Provide the [x, y] coordinate of the cell's center where the given text is located.  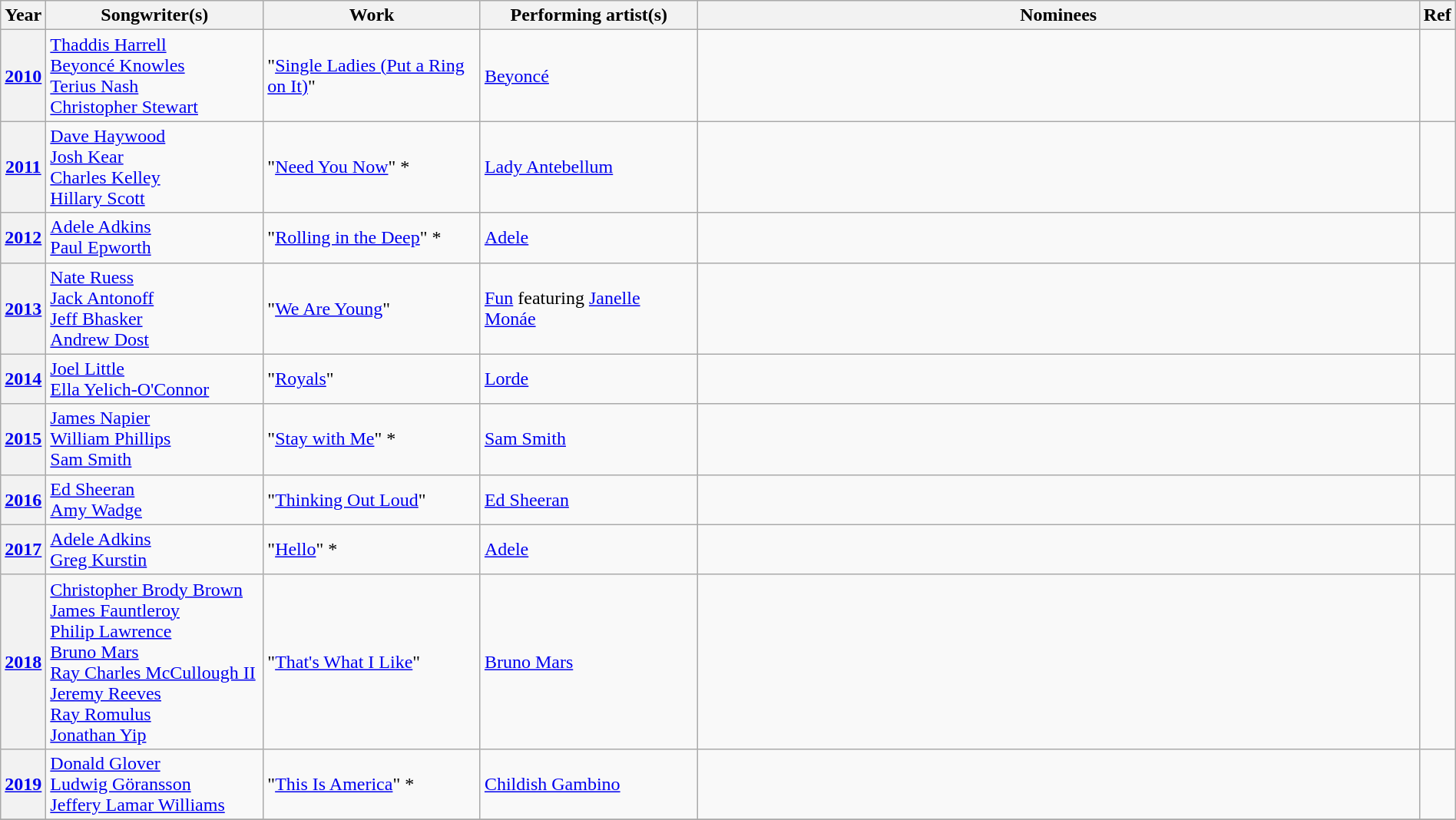
2010 [23, 75]
Performing artist(s) [588, 15]
"That's What I Like" [372, 662]
Ed Sheeran [588, 499]
2019 [23, 784]
Fun featuring Janelle Monáe [588, 309]
"Need You Now" * [372, 167]
Adele AdkinsPaul Epworth [155, 238]
Work [372, 15]
Ref [1438, 15]
Beyoncé [588, 75]
Joel LittleElla Yelich-O'Connor [155, 379]
Childish Gambino [588, 784]
Sam Smith [588, 439]
Christopher Brody BrownJames FauntleroyPhilip LawrenceBruno MarsRay Charles McCullough IIJeremy ReevesRay RomulusJonathan Yip [155, 662]
Songwriter(s) [155, 15]
"Stay with Me" * [372, 439]
2018 [23, 662]
"Single Ladies (Put a Ring on It)" [372, 75]
Donald GloverLudwig GöranssonJeffery Lamar Williams [155, 784]
"Thinking Out Loud" [372, 499]
"Royals" [372, 379]
2016 [23, 499]
Bruno Mars [588, 662]
"Hello" * [372, 550]
Lady Antebellum [588, 167]
Ed SheeranAmy Wadge [155, 499]
2013 [23, 309]
2014 [23, 379]
2015 [23, 439]
2017 [23, 550]
Adele AdkinsGreg Kurstin [155, 550]
Lorde [588, 379]
"Rolling in the Deep" * [372, 238]
Thaddis HarrellBeyoncé KnowlesTerius NashChristopher Stewart [155, 75]
"We Are Young" [372, 309]
2012 [23, 238]
Dave HaywoodJosh KearCharles KelleyHillary Scott [155, 167]
Nominees [1058, 15]
James NapierWilliam PhillipsSam Smith [155, 439]
Year [23, 15]
2011 [23, 167]
Nate RuessJack AntonoffJeff BhaskerAndrew Dost [155, 309]
"This Is America" * [372, 784]
